Capture the cell that displays the provided text and extract its [X, Y] central coordinate. 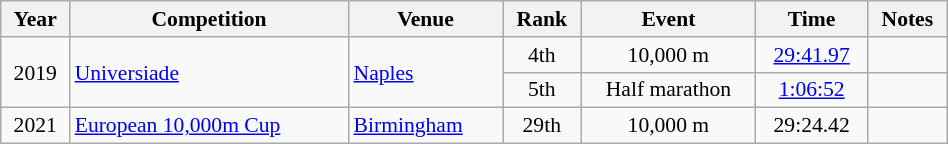
Event [668, 19]
Birmingham [426, 126]
29th [542, 126]
Competition [210, 19]
1:06:52 [812, 90]
Notes [907, 19]
4th [542, 55]
European 10,000m Cup [210, 126]
Naples [426, 72]
Time [812, 19]
29:24.42 [812, 126]
Venue [426, 19]
Year [36, 19]
2019 [36, 72]
29:41.97 [812, 55]
Half marathon [668, 90]
Universiade [210, 72]
Rank [542, 19]
5th [542, 90]
2021 [36, 126]
